Capture the cell that displays the provided text and extract its (x, y) central coordinate. 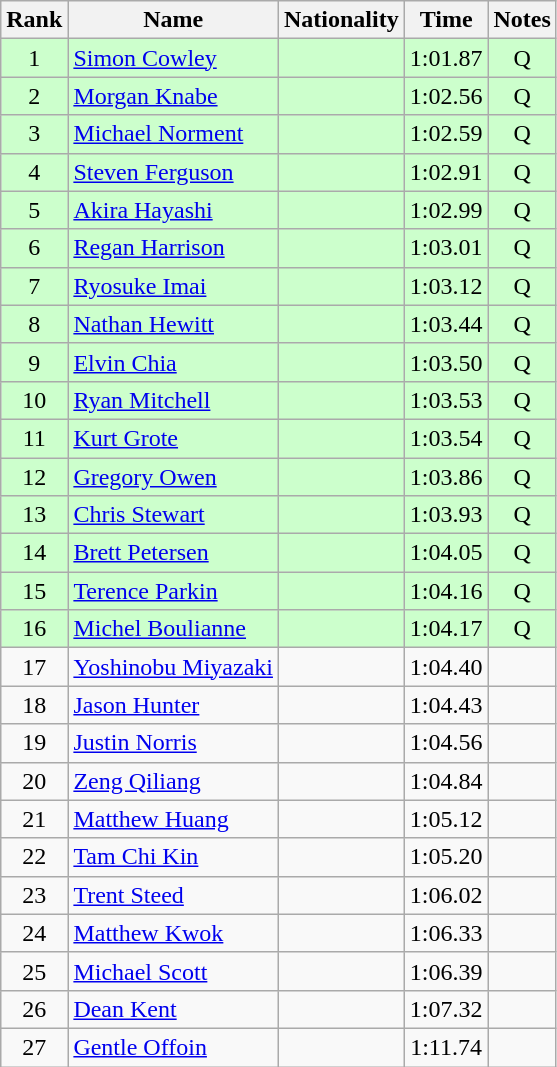
Michel Boulianne (174, 629)
24 (34, 933)
14 (34, 553)
Terence Parkin (174, 591)
1:02.99 (446, 210)
Zeng Qiliang (174, 781)
1:03.01 (446, 248)
Rank (34, 20)
1:04.84 (446, 781)
1:06.02 (446, 895)
8 (34, 324)
2 (34, 96)
1:02.59 (446, 134)
Matthew Huang (174, 819)
1:05.20 (446, 857)
Akira Hayashi (174, 210)
20 (34, 781)
1:03.86 (446, 477)
Trent Steed (174, 895)
Matthew Kwok (174, 933)
27 (34, 1047)
1:03.93 (446, 515)
1:07.32 (446, 1009)
1:03.50 (446, 362)
1:01.87 (446, 58)
1:02.56 (446, 96)
1:04.56 (446, 743)
Jason Hunter (174, 705)
6 (34, 248)
16 (34, 629)
1:04.40 (446, 667)
Gentle Offoin (174, 1047)
11 (34, 438)
Michael Norment (174, 134)
Time (446, 20)
1:05.12 (446, 819)
15 (34, 591)
Nationality (341, 20)
1:03.12 (446, 286)
1:06.33 (446, 933)
Morgan Knabe (174, 96)
Michael Scott (174, 971)
Simon Cowley (174, 58)
1:04.05 (446, 553)
1 (34, 58)
Ryosuke Imai (174, 286)
Tam Chi Kin (174, 857)
Notes (522, 20)
Justin Norris (174, 743)
Kurt Grote (174, 438)
1:02.91 (446, 172)
Regan Harrison (174, 248)
Brett Petersen (174, 553)
10 (34, 400)
22 (34, 857)
21 (34, 819)
3 (34, 134)
17 (34, 667)
Dean Kent (174, 1009)
18 (34, 705)
1:06.39 (446, 971)
1:03.44 (446, 324)
1:04.43 (446, 705)
25 (34, 971)
Elvin Chia (174, 362)
Yoshinobu Miyazaki (174, 667)
7 (34, 286)
5 (34, 210)
1:04.16 (446, 591)
1:11.74 (446, 1047)
Chris Stewart (174, 515)
12 (34, 477)
4 (34, 172)
9 (34, 362)
1:03.54 (446, 438)
Gregory Owen (174, 477)
1:04.17 (446, 629)
19 (34, 743)
Steven Ferguson (174, 172)
Nathan Hewitt (174, 324)
26 (34, 1009)
1:03.53 (446, 400)
13 (34, 515)
Ryan Mitchell (174, 400)
23 (34, 895)
Name (174, 20)
